From the cell containing the given text, extract its center point as [X, Y] coordinate. 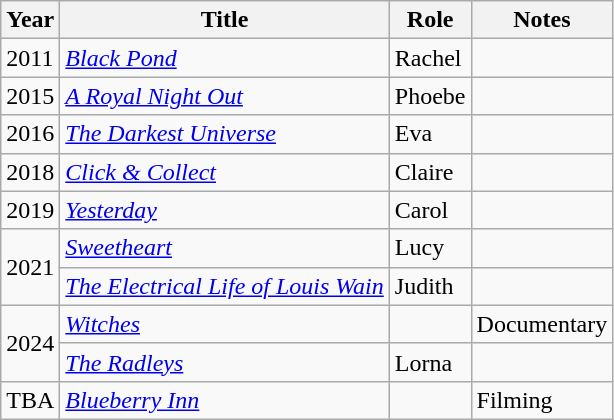
Witches [225, 324]
Rachel [430, 58]
The Radleys [225, 362]
2018 [30, 172]
The Electrical Life of Louis Wain [225, 286]
Documentary [542, 324]
Black Pond [225, 58]
Eva [430, 134]
Blueberry Inn [225, 400]
Filming [542, 400]
Year [30, 20]
TBA [30, 400]
Lucy [430, 248]
A Royal Night Out [225, 96]
Sweetheart [225, 248]
2015 [30, 96]
2019 [30, 210]
Title [225, 20]
Lorna [430, 362]
Judith [430, 286]
2021 [30, 267]
Yesterday [225, 210]
Phoebe [430, 96]
Notes [542, 20]
Claire [430, 172]
2011 [30, 58]
Carol [430, 210]
The Darkest Universe [225, 134]
2024 [30, 343]
2016 [30, 134]
Click & Collect [225, 172]
Role [430, 20]
